Return the [X, Y] coordinate for the center point of the cell that contains the specified text.  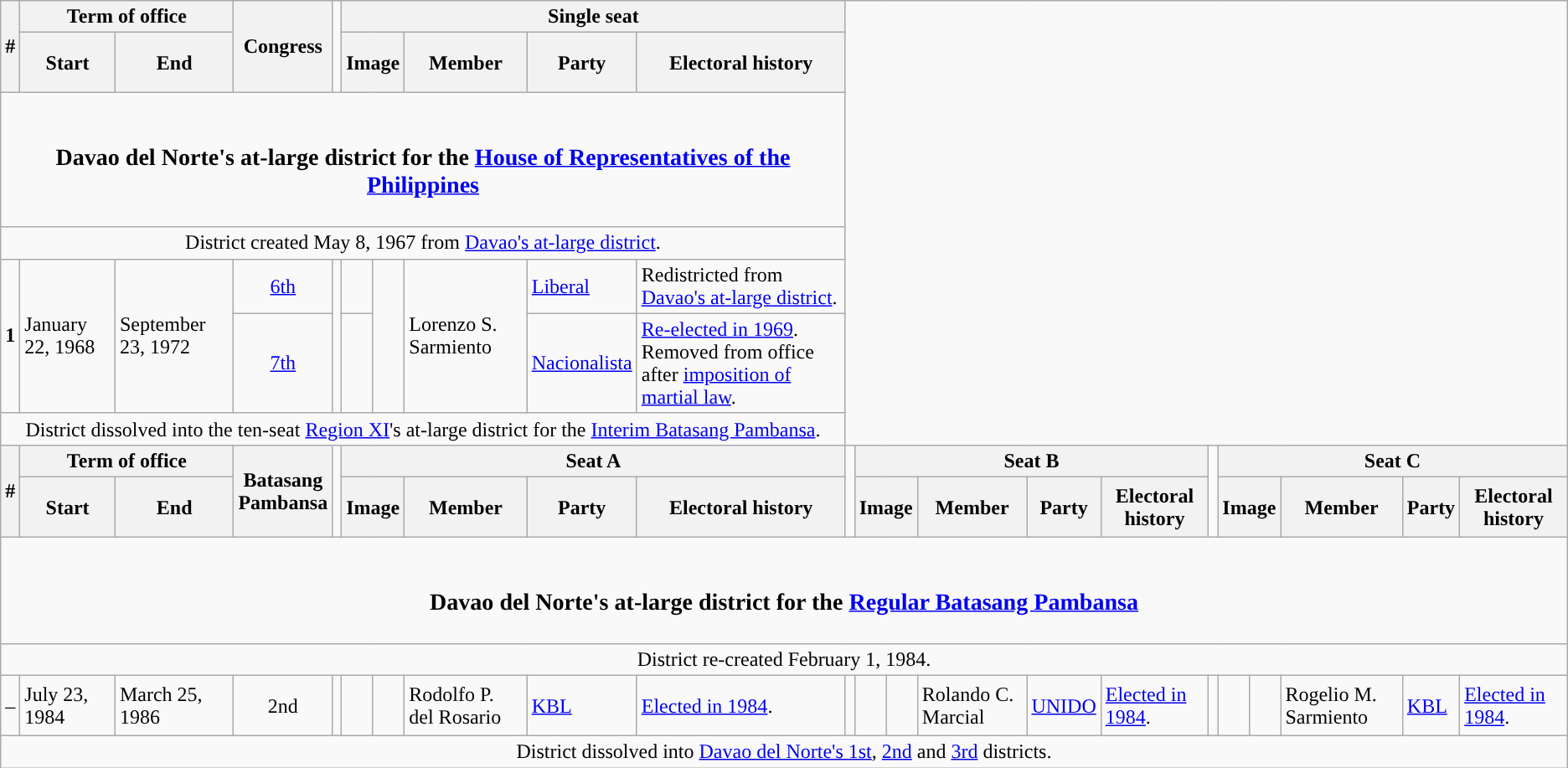
Congress [283, 47]
Rolando C. Marcial [972, 706]
– [10, 706]
2nd [283, 706]
September 23, 1972 [174, 336]
Liberal [581, 286]
Lorenzo S. Sarmiento [466, 336]
UNIDO [1064, 706]
1 [10, 336]
March 25, 1986 [174, 706]
District dissolved into the ten-seat Region XI's at-large district for the Interim Batasang Pambansa. [423, 429]
Rogelio M. Sarmiento [1342, 706]
Rodolfo P. del Rosario [466, 706]
July 23, 1984 [68, 706]
Seat A [593, 461]
District dissolved into Davao del Norte's 1st, 2nd and 3rd districts. [784, 752]
Seat C [1392, 461]
Redistricted from Davao's at-large district. [740, 286]
Nacionalista [581, 363]
6th [283, 286]
7th [283, 363]
January 22, 1968 [68, 336]
Davao del Norte's at-large district for the Regular Batasang Pambansa [784, 590]
Seat B [1032, 461]
Single seat [593, 17]
BatasangPambansa [283, 491]
Re-elected in 1969.Removed from office after imposition of martial law. [740, 363]
District re-created February 1, 1984. [784, 660]
District created May 8, 1967 from Davao's at-large district. [423, 243]
Davao del Norte's at-large district for the House of Representatives of the Philippines [423, 160]
